Find where the given text appears and provide that cell's center as (X, Y) coordinate. 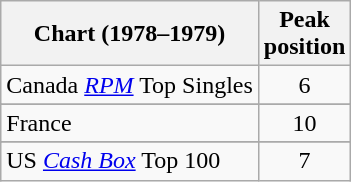
Canada RPM Top Singles (130, 85)
US Cash Box Top 100 (130, 161)
France (130, 123)
10 (304, 123)
Chart (1978–1979) (130, 34)
Peakposition (304, 34)
6 (304, 85)
7 (304, 161)
